Find where the given text appears and provide that cell's center as (x, y) coordinate. 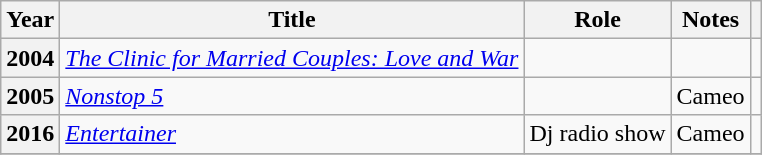
2004 (30, 58)
Year (30, 20)
Nonstop 5 (292, 96)
Dj radio show (598, 134)
The Clinic for Married Couples: Love and War (292, 58)
2005 (30, 96)
Entertainer (292, 134)
Title (292, 20)
Role (598, 20)
2016 (30, 134)
Notes (710, 20)
